Output the (x, y) coordinate of the center of the cell containing the given text.  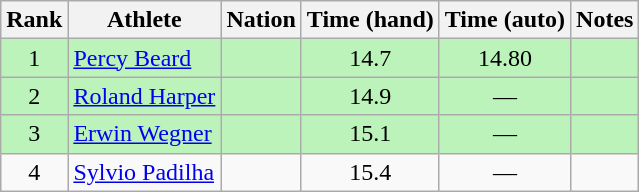
Athlete (144, 20)
Time (hand) (370, 20)
3 (34, 134)
15.1 (370, 134)
Sylvio Padilha (144, 172)
Nation (261, 20)
2 (34, 96)
Time (auto) (504, 20)
Percy Beard (144, 58)
14.9 (370, 96)
Notes (605, 20)
Roland Harper (144, 96)
14.80 (504, 58)
1 (34, 58)
Erwin Wegner (144, 134)
4 (34, 172)
15.4 (370, 172)
Rank (34, 20)
14.7 (370, 58)
